Pinpoint the cell where the given text exists, returning its [x, y] midpoint coordinate. 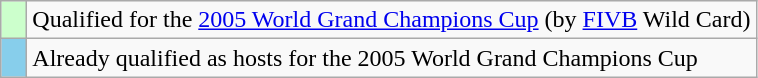
Already qualified as hosts for the 2005 World Grand Champions Cup [392, 58]
Qualified for the 2005 World Grand Champions Cup (by FIVB Wild Card) [392, 20]
